For the text-containing cell, return its midpoint in (X, Y) coordinate format. 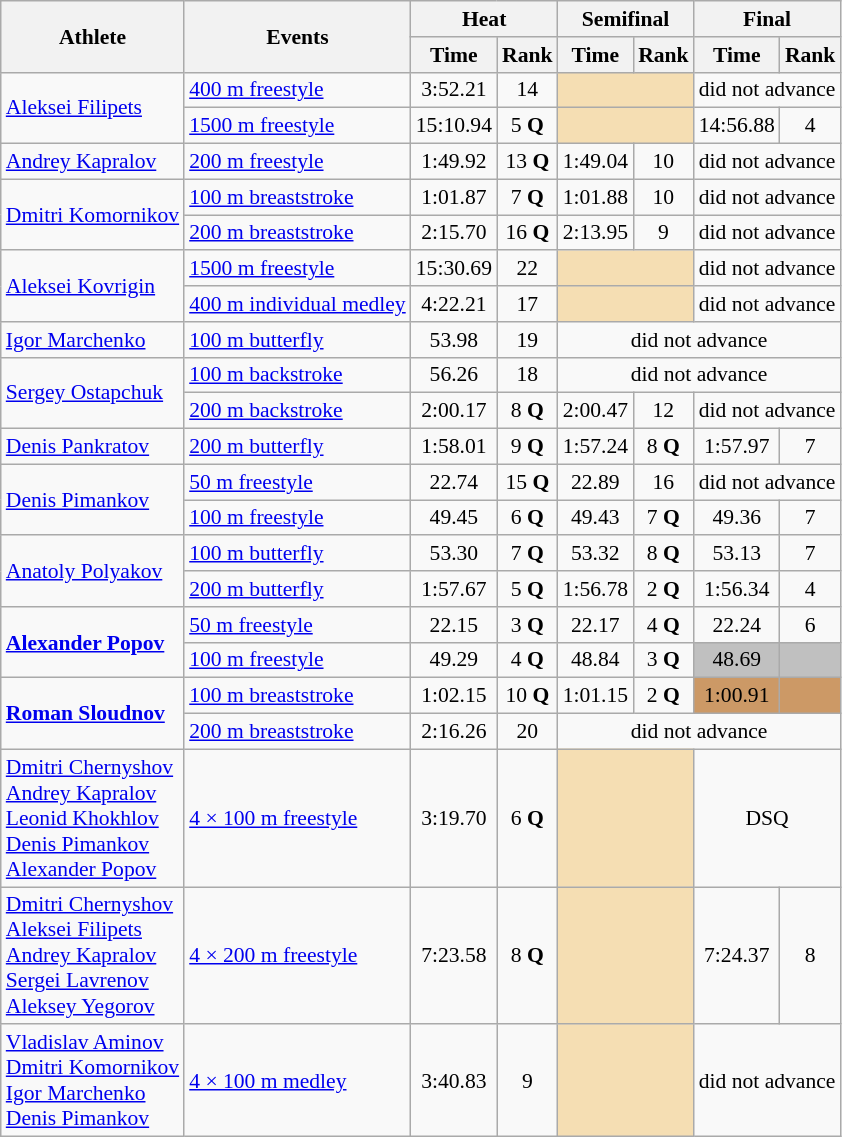
49.29 (454, 660)
15 Q (528, 482)
2:00.17 (454, 411)
4 × 100 m freestyle (298, 818)
Igor Marchenko (92, 340)
1:00.91 (737, 696)
16 (664, 482)
1:58.01 (454, 447)
22.89 (596, 482)
Vladislav AminovDmitri KomornikovIgor MarchenkoDenis Pimankov (92, 1081)
7:23.58 (454, 956)
4 × 200 m freestyle (298, 956)
Andrey Kapralov (92, 162)
14 (528, 90)
6 (810, 625)
200 m backstroke (298, 411)
Events (298, 36)
2:00.47 (596, 411)
400 m individual medley (298, 304)
15:10.94 (454, 126)
3:19.70 (454, 818)
Dmitri Komornikov (92, 214)
Heat (484, 19)
2:13.95 (596, 233)
1:49.04 (596, 162)
49.45 (454, 518)
400 m freestyle (298, 90)
1:01.15 (596, 696)
22.15 (454, 625)
Athlete (92, 36)
4 × 100 m medley (298, 1081)
22.24 (737, 625)
8 (810, 956)
53.30 (454, 554)
3:52.21 (454, 90)
14:56.88 (737, 126)
3:40.83 (454, 1081)
4:22.21 (454, 304)
1:49.92 (454, 162)
53.13 (737, 554)
16 Q (528, 233)
7:24.37 (737, 956)
20 (528, 732)
53.32 (596, 554)
17 (528, 304)
100 m backstroke (298, 375)
1:57.67 (454, 589)
22 (528, 269)
1:56.78 (596, 589)
1:02.15 (454, 696)
1:57.97 (737, 447)
12 (664, 411)
10 Q (528, 696)
Semifinal (626, 19)
18 (528, 375)
2:15.70 (454, 233)
15:30.69 (454, 269)
Roman Sloudnov (92, 714)
49.43 (596, 518)
Anatoly Polyakov (92, 572)
Denis Pimankov (92, 500)
200 m freestyle (298, 162)
1:56.34 (737, 589)
49.36 (737, 518)
DSQ (768, 818)
Aleksei Kovrigin (92, 286)
9 Q (528, 447)
Dmitri ChernyshovAndrey KapralovLeonid KhokhlovDenis PimankovAlexander Popov (92, 818)
13 Q (528, 162)
Final (768, 19)
56.26 (454, 375)
Alexander Popov (92, 642)
48.84 (596, 660)
Dmitri ChernyshovAleksei FilipetsAndrey KapralovSergei LavrenovAleksey Yegorov (92, 956)
19 (528, 340)
22.17 (596, 625)
53.98 (454, 340)
1:01.87 (454, 197)
2:16.26 (454, 732)
48.69 (737, 660)
Sergey Ostapchuk (92, 392)
1:57.24 (596, 447)
Denis Pankratov (92, 447)
Aleksei Filipets (92, 108)
22.74 (454, 482)
1:01.88 (596, 197)
